Search for the cell housing the specified text and yield its (X, Y) center coordinate. 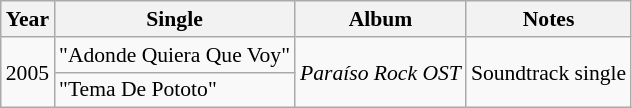
Year (28, 19)
Paraíso Rock OST (380, 72)
Single (174, 19)
Album (380, 19)
"Tema De Pototo" (174, 90)
Soundtrack single (548, 72)
2005 (28, 72)
Notes (548, 19)
"Adonde Quiera Que Voy" (174, 55)
